Capture the cell that displays the provided text and extract its [X, Y] central coordinate. 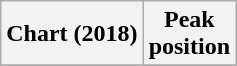
Chart (2018) [72, 34]
Peak position [189, 34]
